Output the (x, y) coordinate of the center of the cell containing the given text.  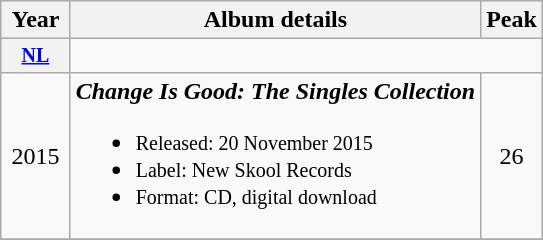
26 (512, 156)
2015 (36, 156)
Change Is Good: The Singles CollectionReleased: 20 November 2015Label: New Skool RecordsFormat: CD, digital download (275, 156)
NL (36, 56)
Album details (275, 20)
Year (36, 20)
Peak (512, 20)
